Identify which cell holds the provided text, then report its [x, y] central coordinate. 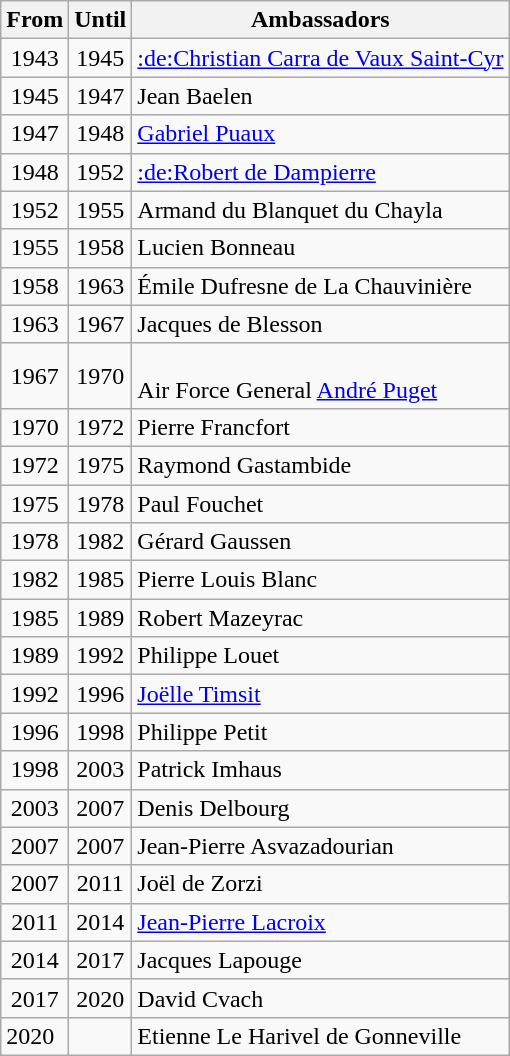
Ambassadors [320, 20]
Air Force General André Puget [320, 376]
Gérard Gaussen [320, 542]
Philippe Petit [320, 732]
Until [100, 20]
Jacques Lapouge [320, 960]
Jean-Pierre Lacroix [320, 922]
Paul Fouchet [320, 503]
Denis Delbourg [320, 808]
Robert Mazeyrac [320, 618]
1943 [35, 58]
Émile Dufresne de La Chauvinière [320, 286]
Etienne Le Harivel de Gonneville [320, 1036]
Jacques de Blesson [320, 324]
Pierre Francfort [320, 427]
Philippe Louet [320, 656]
Joëlle Timsit [320, 694]
Patrick Imhaus [320, 770]
Pierre Louis Blanc [320, 580]
David Cvach [320, 998]
Armand du Blanquet du Chayla [320, 210]
Jean Baelen [320, 96]
:de:Christian Carra de Vaux Saint-Cyr [320, 58]
:de:Robert de Dampierre [320, 172]
Jean-Pierre Asvazadourian [320, 846]
Lucien Bonneau [320, 248]
Gabriel Puaux [320, 134]
Raymond Gastambide [320, 465]
From [35, 20]
Joël de Zorzi [320, 884]
